Pinpoint the cell where the given text exists, returning its (x, y) midpoint coordinate. 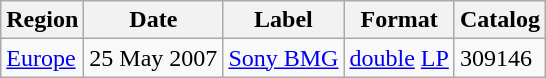
double LP (399, 58)
Format (399, 20)
Sony BMG (284, 58)
Region (42, 20)
Label (284, 20)
309146 (500, 58)
Europe (42, 58)
25 May 2007 (154, 58)
Date (154, 20)
Catalog (500, 20)
